Scan for the cell matching the given text and deliver its [X, Y] coordinate at center. 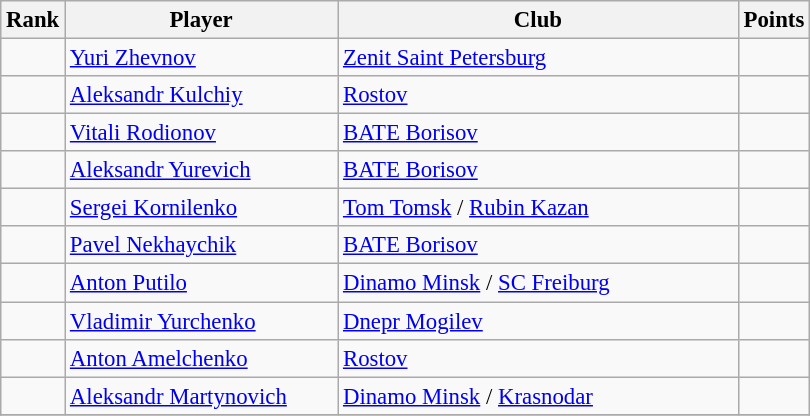
Aleksandr Martynovich [202, 396]
Vitali Rodionov [202, 133]
Yuri Zhevnov [202, 58]
Club [538, 20]
Sergei Kornilenko [202, 208]
Anton Putilo [202, 283]
Vladimir Yurchenko [202, 321]
Tom Tomsk / Rubin Kazan [538, 208]
Dinamo Minsk / Krasnodar [538, 396]
Aleksandr Yurevich [202, 170]
Dinamo Minsk / SC Freiburg [538, 283]
Anton Amelchenko [202, 358]
Pavel Nekhaychik [202, 245]
Rank [33, 20]
Points [774, 20]
Zenit Saint Petersburg [538, 58]
Player [202, 20]
Aleksandr Kulchiy [202, 95]
Dnepr Mogilev [538, 321]
